Scan for the cell matching the given text and deliver its [X, Y] coordinate at center. 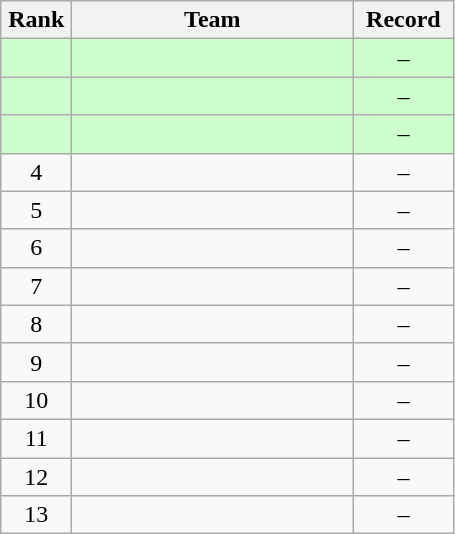
Team [212, 20]
7 [36, 286]
Rank [36, 20]
5 [36, 210]
4 [36, 172]
12 [36, 477]
11 [36, 438]
10 [36, 400]
Record [404, 20]
9 [36, 362]
8 [36, 324]
13 [36, 515]
6 [36, 248]
